Determine the (x, y) coordinate at the center of the cell enclosing the given text.  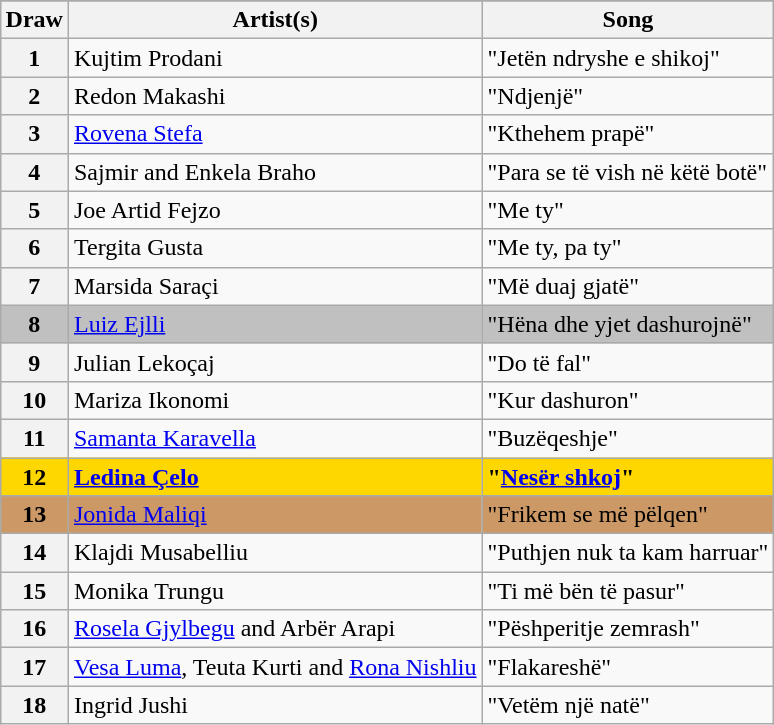
"Kur dashuron" (628, 400)
Mariza Ikonomi (275, 400)
Marsida Saraçi (275, 286)
"Më duaj gjatë" (628, 286)
4 (34, 172)
2 (34, 96)
Luiz Ejlli (275, 324)
"Ti më bën të pasur" (628, 591)
"Do të fal" (628, 362)
14 (34, 553)
"Kthehem prapë" (628, 134)
Redon Makashi (275, 96)
"Flakareshë" (628, 667)
Joe Artid Fejzo (275, 210)
"Frikem se më pëlqen" (628, 515)
Rosela Gjylbegu and Arbër Arapi (275, 629)
Draw (34, 20)
"Puthjen nuk ta kam harruar" (628, 553)
11 (34, 438)
Sajmir and Enkela Braho (275, 172)
8 (34, 324)
17 (34, 667)
Vesa Luma, Teuta Kurti and Rona Nishliu (275, 667)
Klajdi Musabelliu (275, 553)
"Nesër shkoj" (628, 477)
Tergita Gusta (275, 248)
"Me ty" (628, 210)
7 (34, 286)
"Me ty, pa ty" (628, 248)
18 (34, 705)
Artist(s) (275, 20)
"Pëshperitje zemrash" (628, 629)
Monika Trungu (275, 591)
"Vetëm një natë" (628, 705)
"Jetën ndryshe e shikoj" (628, 58)
5 (34, 210)
13 (34, 515)
3 (34, 134)
16 (34, 629)
Samanta Karavella (275, 438)
15 (34, 591)
12 (34, 477)
Song (628, 20)
"Para se të vish në këtë botë" (628, 172)
Rovena Stefa (275, 134)
"Hëna dhe yjet dashurojnë" (628, 324)
Ingrid Jushi (275, 705)
Kujtim Prodani (275, 58)
Ledina Çelo (275, 477)
10 (34, 400)
"Buzëqeshje" (628, 438)
9 (34, 362)
Jonida Maliqi (275, 515)
"Ndjenjë" (628, 96)
Julian Lekoçaj (275, 362)
6 (34, 248)
1 (34, 58)
